Find where the given text appears and provide that cell's center as [X, Y] coordinate. 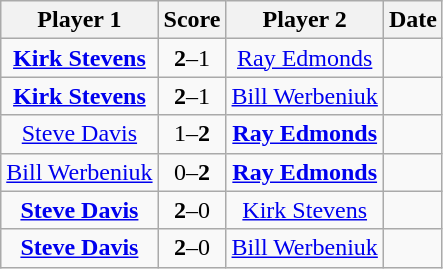
Date [412, 20]
Score [192, 20]
Player 2 [304, 20]
Player 1 [80, 20]
1–2 [192, 134]
0–2 [192, 172]
